Identify which cell holds the provided text, then report its [X, Y] central coordinate. 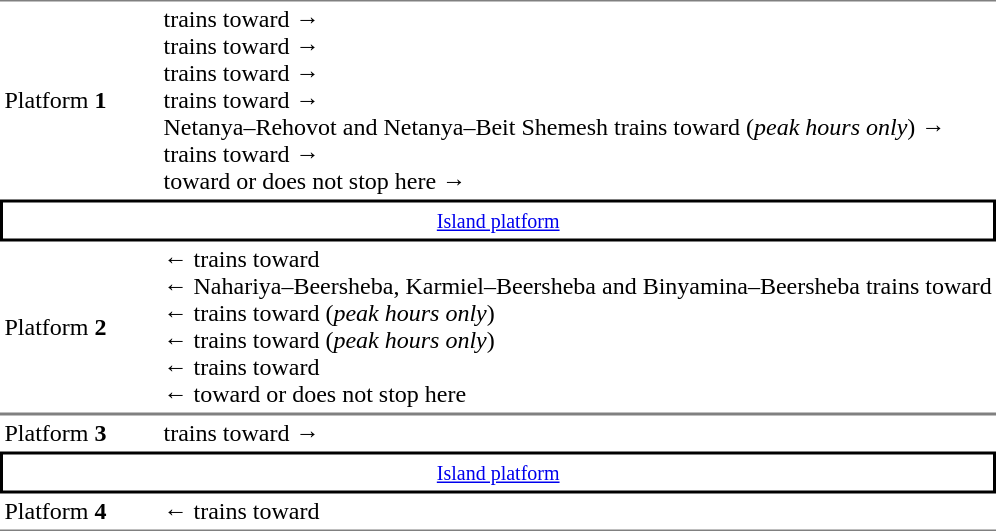
trains toward → [578, 433]
Platform 1 [80, 100]
Platform 3 [80, 433]
Platform 2 [80, 328]
